Provide the (x, y) coordinate of the cell's center where the given text is located.  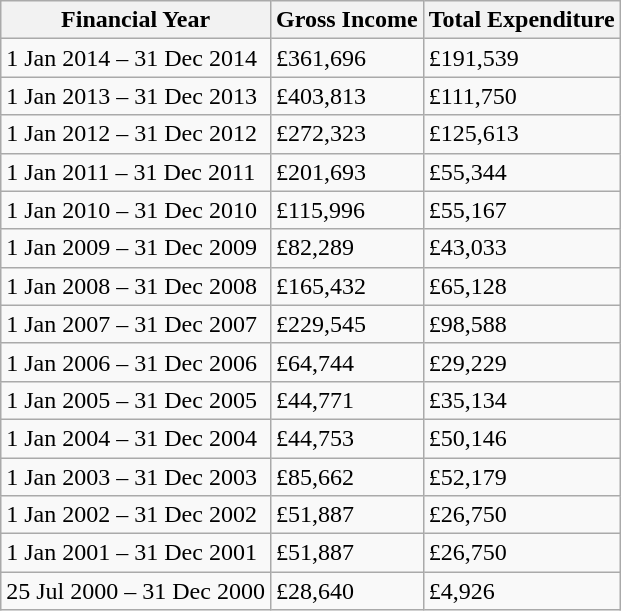
Financial Year (136, 20)
£272,323 (346, 134)
£361,696 (346, 58)
1 Jan 2006 – 31 Dec 2006 (136, 362)
£55,167 (522, 210)
1 Jan 2011 – 31 Dec 2011 (136, 172)
£82,289 (346, 248)
£52,179 (522, 477)
£64,744 (346, 362)
1 Jan 2002 – 31 Dec 2002 (136, 515)
£44,771 (346, 400)
1 Jan 2014 – 31 Dec 2014 (136, 58)
1 Jan 2001 – 31 Dec 2001 (136, 553)
£50,146 (522, 438)
£98,588 (522, 324)
£403,813 (346, 96)
£65,128 (522, 286)
£43,033 (522, 248)
£44,753 (346, 438)
£29,229 (522, 362)
£28,640 (346, 591)
£4,926 (522, 591)
1 Jan 2005 – 31 Dec 2005 (136, 400)
£165,432 (346, 286)
1 Jan 2007 – 31 Dec 2007 (136, 324)
£229,545 (346, 324)
Total Expenditure (522, 20)
£115,996 (346, 210)
1 Jan 2003 – 31 Dec 2003 (136, 477)
25 Jul 2000 – 31 Dec 2000 (136, 591)
£85,662 (346, 477)
1 Jan 2010 – 31 Dec 2010 (136, 210)
1 Jan 2008 – 31 Dec 2008 (136, 286)
£35,134 (522, 400)
1 Jan 2009 – 31 Dec 2009 (136, 248)
Gross Income (346, 20)
1 Jan 2012 – 31 Dec 2012 (136, 134)
£111,750 (522, 96)
£125,613 (522, 134)
1 Jan 2004 – 31 Dec 2004 (136, 438)
£55,344 (522, 172)
£191,539 (522, 58)
£201,693 (346, 172)
1 Jan 2013 – 31 Dec 2013 (136, 96)
